Extract the (X, Y) coordinate from the center of the cell holding the provided text.  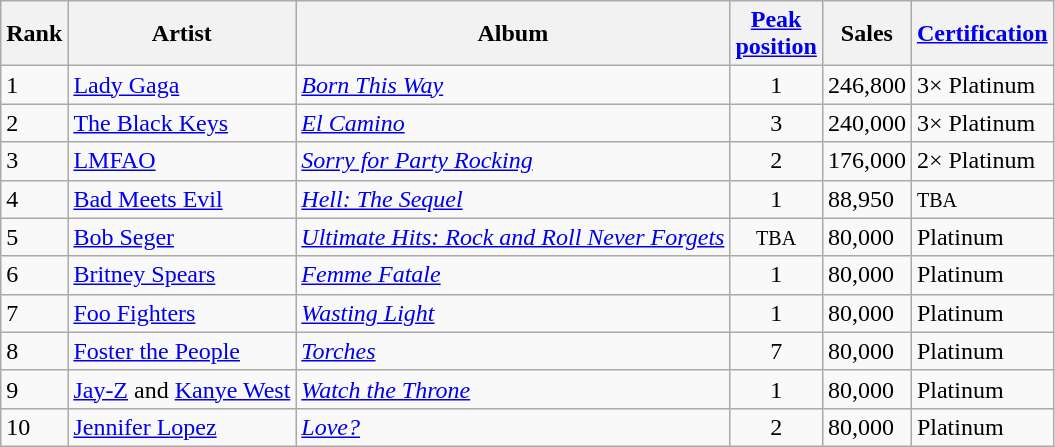
6 (34, 275)
Bad Meets Evil (182, 199)
5 (34, 237)
El Camino (513, 123)
LMFAO (182, 161)
240,000 (866, 123)
Ultimate Hits: Rock and Roll Never Forgets (513, 237)
Sorry for Party Rocking (513, 161)
The Black Keys (182, 123)
Foster the People (182, 351)
9 (34, 389)
Bob Seger (182, 237)
246,800 (866, 85)
Rank (34, 34)
10 (34, 427)
Torches (513, 351)
2× Platinum (982, 161)
88,950 (866, 199)
Watch the Throne (513, 389)
176,000 (866, 161)
Jay-Z and Kanye West (182, 389)
8 (34, 351)
Artist (182, 34)
Foo Fighters (182, 313)
Jennifer Lopez (182, 427)
Wasting Light (513, 313)
Hell: The Sequel (513, 199)
Sales (866, 34)
Love? (513, 427)
Peakposition (776, 34)
Femme Fatale (513, 275)
Album (513, 34)
Lady Gaga (182, 85)
Certification (982, 34)
Britney Spears (182, 275)
Born This Way (513, 85)
4 (34, 199)
